Search for the cell housing the specified text and yield its (X, Y) center coordinate. 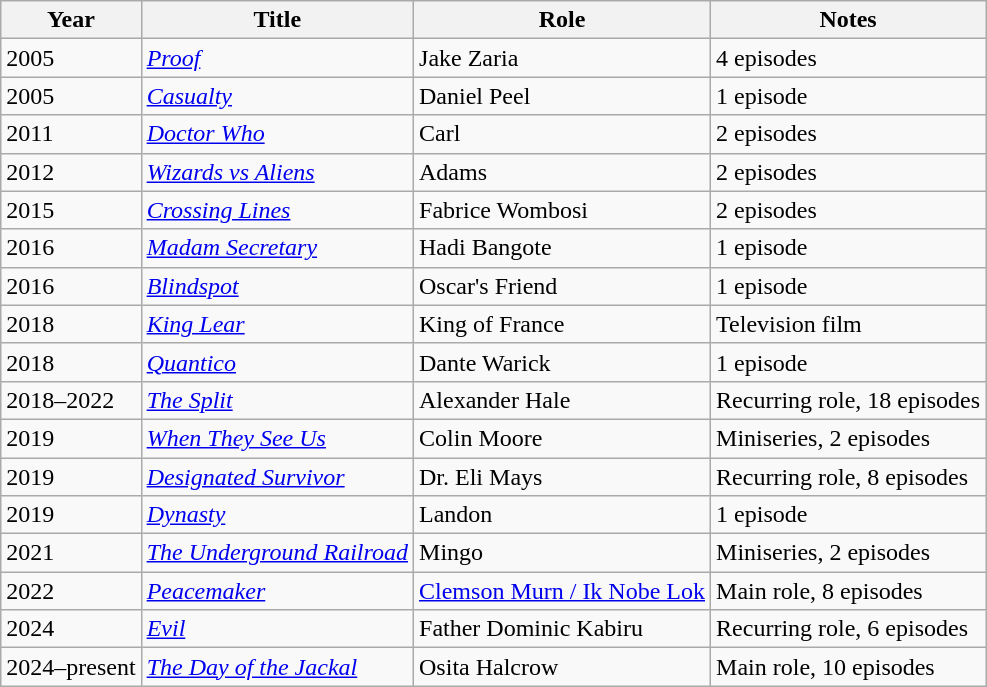
2021 (71, 553)
Alexander Hale (562, 400)
When They See Us (277, 438)
Mingo (562, 553)
Evil (277, 629)
Crossing Lines (277, 210)
The Split (277, 400)
Dante Warick (562, 362)
Television film (848, 324)
Main role, 10 episodes (848, 667)
Madam Secretary (277, 248)
Dynasty (277, 515)
The Underground Railroad (277, 553)
Osita Halcrow (562, 667)
Year (71, 20)
4 episodes (848, 58)
Oscar's Friend (562, 286)
Blindspot (277, 286)
Doctor Who (277, 134)
The Day of the Jackal (277, 667)
Adams (562, 172)
Title (277, 20)
2015 (71, 210)
2024–present (71, 667)
Notes (848, 20)
Main role, 8 episodes (848, 591)
2024 (71, 629)
Landon (562, 515)
Recurring role, 8 episodes (848, 477)
Recurring role, 6 episodes (848, 629)
Casualty (277, 96)
Role (562, 20)
2011 (71, 134)
Jake Zaria (562, 58)
King Lear (277, 324)
Father Dominic Kabiru (562, 629)
Recurring role, 18 episodes (848, 400)
Fabrice Wombosi (562, 210)
Designated Survivor (277, 477)
2022 (71, 591)
2012 (71, 172)
Peacemaker (277, 591)
King of France (562, 324)
Daniel Peel (562, 96)
Wizards vs Aliens (277, 172)
Hadi Bangote (562, 248)
Colin Moore (562, 438)
Carl (562, 134)
Clemson Murn / Ik Nobe Lok (562, 591)
2018–2022 (71, 400)
Quantico (277, 362)
Proof (277, 58)
Dr. Eli Mays (562, 477)
